Determine the (X, Y) coordinate at the center of the cell enclosing the given text.  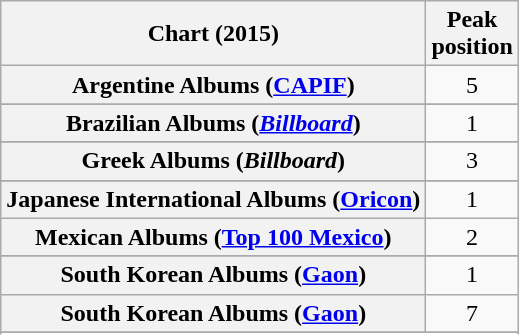
Argentine Albums (CAPIF) (214, 85)
Japanese International Albums (Oricon) (214, 199)
Chart (2015) (214, 34)
Greek Albums (Billboard) (214, 161)
Brazilian Albums (Billboard) (214, 123)
Peakposition (472, 34)
3 (472, 161)
5 (472, 85)
7 (472, 313)
Mexican Albums (Top 100 Mexico) (214, 237)
2 (472, 237)
